From the cell containing the given text, extract its center point as (X, Y) coordinate. 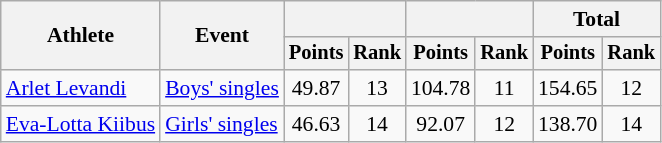
Boys' singles (222, 88)
104.78 (440, 88)
Arlet Levandi (80, 88)
Eva-Lotta Kiibus (80, 124)
46.63 (316, 124)
154.65 (568, 88)
Total (596, 19)
Athlete (80, 36)
11 (504, 88)
92.07 (440, 124)
138.70 (568, 124)
49.87 (316, 88)
Girls' singles (222, 124)
13 (377, 88)
Event (222, 36)
